Pinpoint the cell where the given text exists, returning its [X, Y] midpoint coordinate. 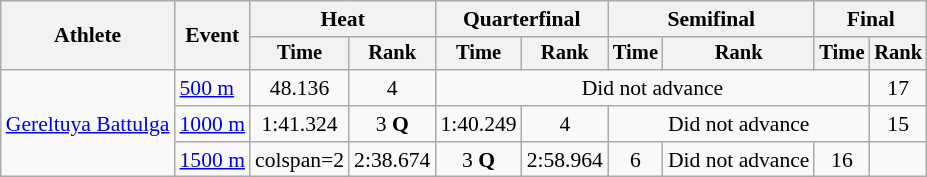
1000 m [212, 124]
Athlete [88, 36]
1:40.249 [478, 124]
500 m [212, 88]
Final [870, 19]
1:41.324 [300, 124]
Quarterfinal [522, 19]
15 [898, 124]
48.136 [300, 88]
Heat [342, 19]
Event [212, 36]
17 [898, 88]
Gereltuya Battulga [88, 124]
3 Q [392, 124]
Semifinal [712, 19]
